Capture the cell that displays the provided text and extract its [X, Y] central coordinate. 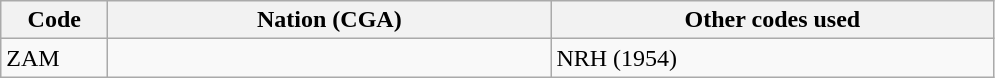
ZAM [54, 58]
NRH (1954) [772, 58]
Other codes used [772, 20]
Nation (CGA) [330, 20]
Code [54, 20]
